Return the [X, Y] coordinate for the center point of the cell that contains the specified text.  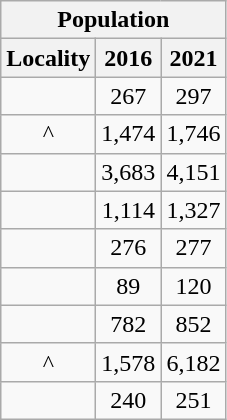
267 [128, 96]
3,683 [128, 172]
277 [194, 248]
251 [194, 400]
1,114 [128, 210]
2021 [194, 58]
1,327 [194, 210]
6,182 [194, 362]
297 [194, 96]
120 [194, 286]
240 [128, 400]
782 [128, 324]
276 [128, 248]
1,474 [128, 134]
2016 [128, 58]
Population [114, 20]
1,746 [194, 134]
4,151 [194, 172]
89 [128, 286]
1,578 [128, 362]
Locality [48, 58]
852 [194, 324]
